Locate the cell with the specified text and output its [x, y] center coordinate. 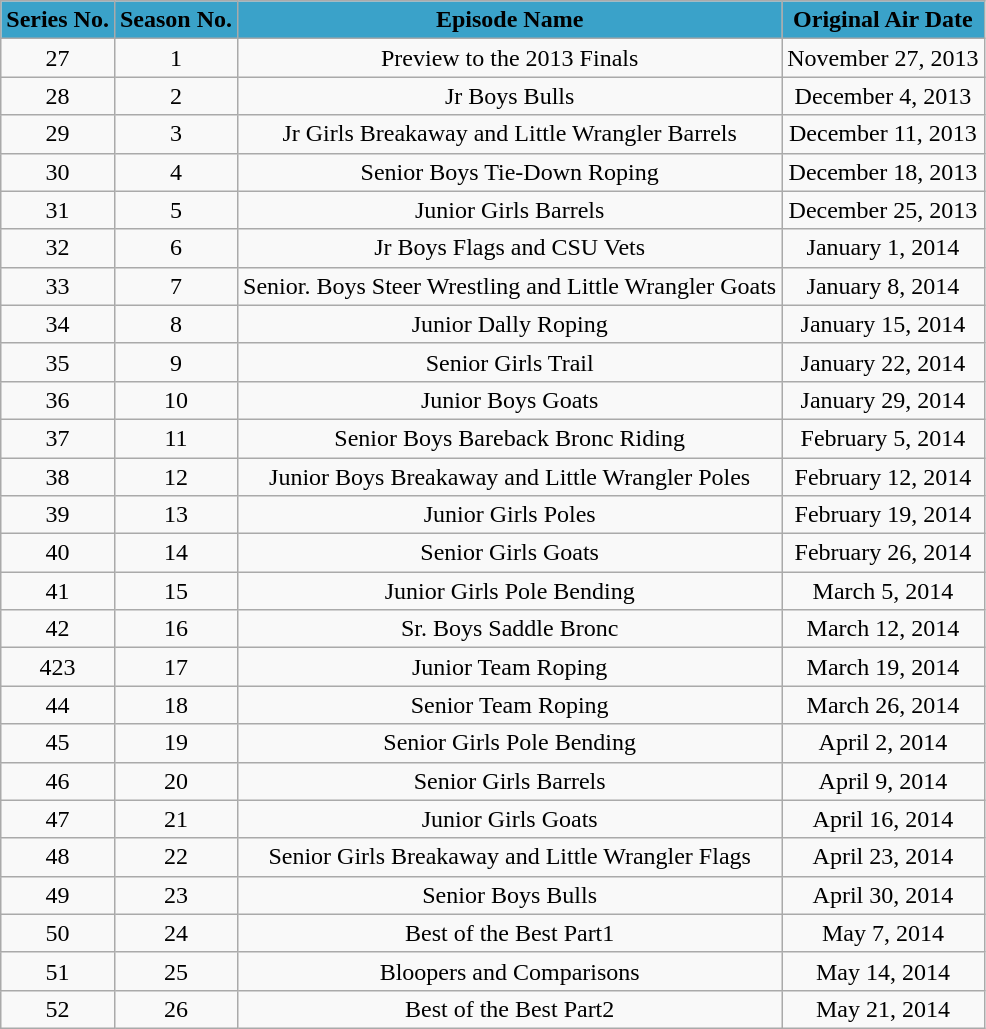
48 [58, 857]
10 [176, 400]
January 15, 2014 [883, 324]
42 [58, 629]
Junior Girls Pole Bending [510, 591]
16 [176, 629]
February 12, 2014 [883, 477]
44 [58, 705]
November 27, 2013 [883, 58]
Senior Girls Pole Bending [510, 743]
February 19, 2014 [883, 515]
22 [176, 857]
33 [58, 286]
December 18, 2013 [883, 172]
Junior Dally Roping [510, 324]
Junior Boys Breakaway and Little Wrangler Poles [510, 477]
February 26, 2014 [883, 553]
March 12, 2014 [883, 629]
Senior Boys Tie-Down Roping [510, 172]
27 [58, 58]
32 [58, 248]
12 [176, 477]
17 [176, 667]
423 [58, 667]
23 [176, 895]
Junior Girls Goats [510, 819]
December 4, 2013 [883, 96]
Senior Girls Breakaway and Little Wrangler Flags [510, 857]
May 7, 2014 [883, 933]
March 26, 2014 [883, 705]
May 14, 2014 [883, 971]
41 [58, 591]
January 22, 2014 [883, 362]
Junior Girls Barrels [510, 210]
May 21, 2014 [883, 1009]
March 5, 2014 [883, 591]
April 2, 2014 [883, 743]
Senior Boys Bulls [510, 895]
36 [58, 400]
15 [176, 591]
Best of the Best Part2 [510, 1009]
4 [176, 172]
13 [176, 515]
34 [58, 324]
Episode Name [510, 20]
April 16, 2014 [883, 819]
25 [176, 971]
40 [58, 553]
Bloopers and Comparisons [510, 971]
49 [58, 895]
Original Air Date [883, 20]
Sr. Boys Saddle Bronc [510, 629]
14 [176, 553]
Senior Girls Barrels [510, 781]
19 [176, 743]
9 [176, 362]
37 [58, 438]
20 [176, 781]
March 19, 2014 [883, 667]
5 [176, 210]
21 [176, 819]
January 1, 2014 [883, 248]
Senior Team Roping [510, 705]
26 [176, 1009]
April 9, 2014 [883, 781]
Junior Team Roping [510, 667]
Junior Boys Goats [510, 400]
39 [58, 515]
31 [58, 210]
December 25, 2013 [883, 210]
7 [176, 286]
11 [176, 438]
April 23, 2014 [883, 857]
January 29, 2014 [883, 400]
Jr Boys Bulls [510, 96]
29 [58, 134]
18 [176, 705]
Preview to the 2013 Finals [510, 58]
Jr Girls Breakaway and Little Wrangler Barrels [510, 134]
Best of the Best Part1 [510, 933]
April 30, 2014 [883, 895]
47 [58, 819]
Jr Boys Flags and CSU Vets [510, 248]
Season No. [176, 20]
46 [58, 781]
35 [58, 362]
2 [176, 96]
Series No. [58, 20]
28 [58, 96]
51 [58, 971]
Senior Girls Goats [510, 553]
Senior Boys Bareback Bronc Riding [510, 438]
January 8, 2014 [883, 286]
50 [58, 933]
3 [176, 134]
6 [176, 248]
30 [58, 172]
December 11, 2013 [883, 134]
Junior Girls Poles [510, 515]
1 [176, 58]
February 5, 2014 [883, 438]
24 [176, 933]
38 [58, 477]
Senior Girls Trail [510, 362]
52 [58, 1009]
Senior. Boys Steer Wrestling and Little Wrangler Goats [510, 286]
45 [58, 743]
8 [176, 324]
